Return (X, Y) of the center of cell containing provided text 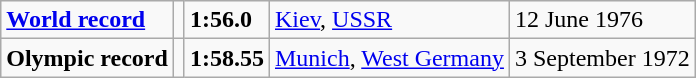
1:58.55 (226, 58)
Olympic record (88, 58)
12 June 1976 (602, 20)
Kiev, USSR (389, 20)
World record (88, 20)
1:56.0 (226, 20)
Munich, West Germany (389, 58)
3 September 1972 (602, 58)
